Identify which cell holds the provided text, then report its (X, Y) central coordinate. 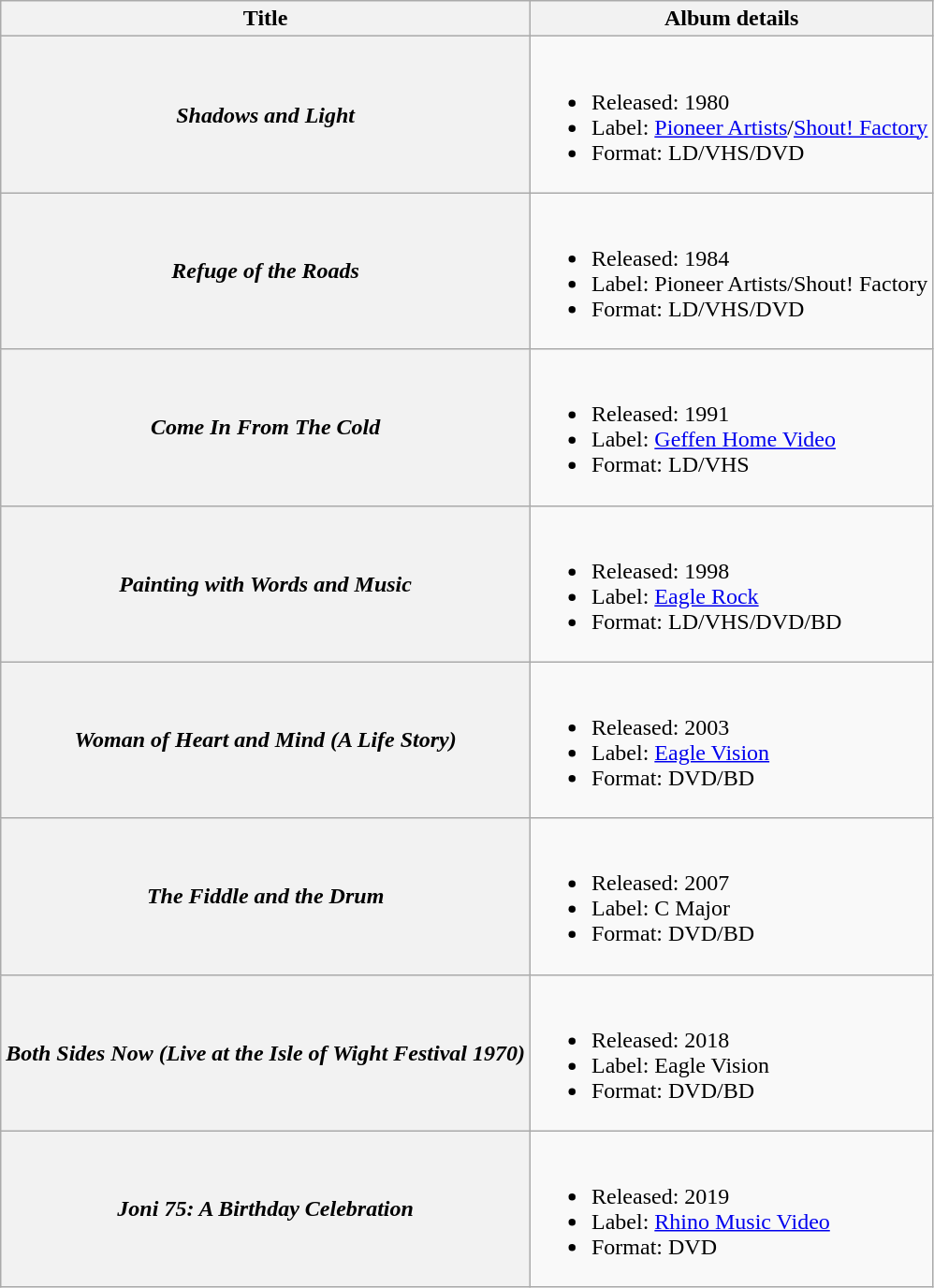
Released: 1980Label: Pioneer Artists/Shout! FactoryFormat: LD/VHS/DVD (731, 114)
Released: 2018Label: Eagle VisionFormat: DVD/BD (731, 1052)
Released: 1998Label: Eagle RockFormat: LD/VHS/DVD/BD (731, 584)
Title (266, 19)
Come In From The Cold (266, 427)
Woman of Heart and Mind (A Life Story) (266, 739)
Shadows and Light (266, 114)
Released: 2007Label: C MajorFormat: DVD/BD (731, 897)
Album details (731, 19)
Released: 1984Label: Pioneer Artists/Shout! FactoryFormat: LD/VHS/DVD (731, 271)
Refuge of the Roads (266, 271)
Released: 2019Label: Rhino Music VideoFormat: DVD (731, 1209)
The Fiddle and the Drum (266, 897)
Released: 2003Label: Eagle VisionFormat: DVD/BD (731, 739)
Painting with Words and Music (266, 584)
Joni 75: A Birthday Celebration (266, 1209)
Released: 1991Label: Geffen Home VideoFormat: LD/VHS (731, 427)
Both Sides Now (Live at the Isle of Wight Festival 1970) (266, 1052)
